Determine the [x, y] coordinate at the center of the cell enclosing the given text.  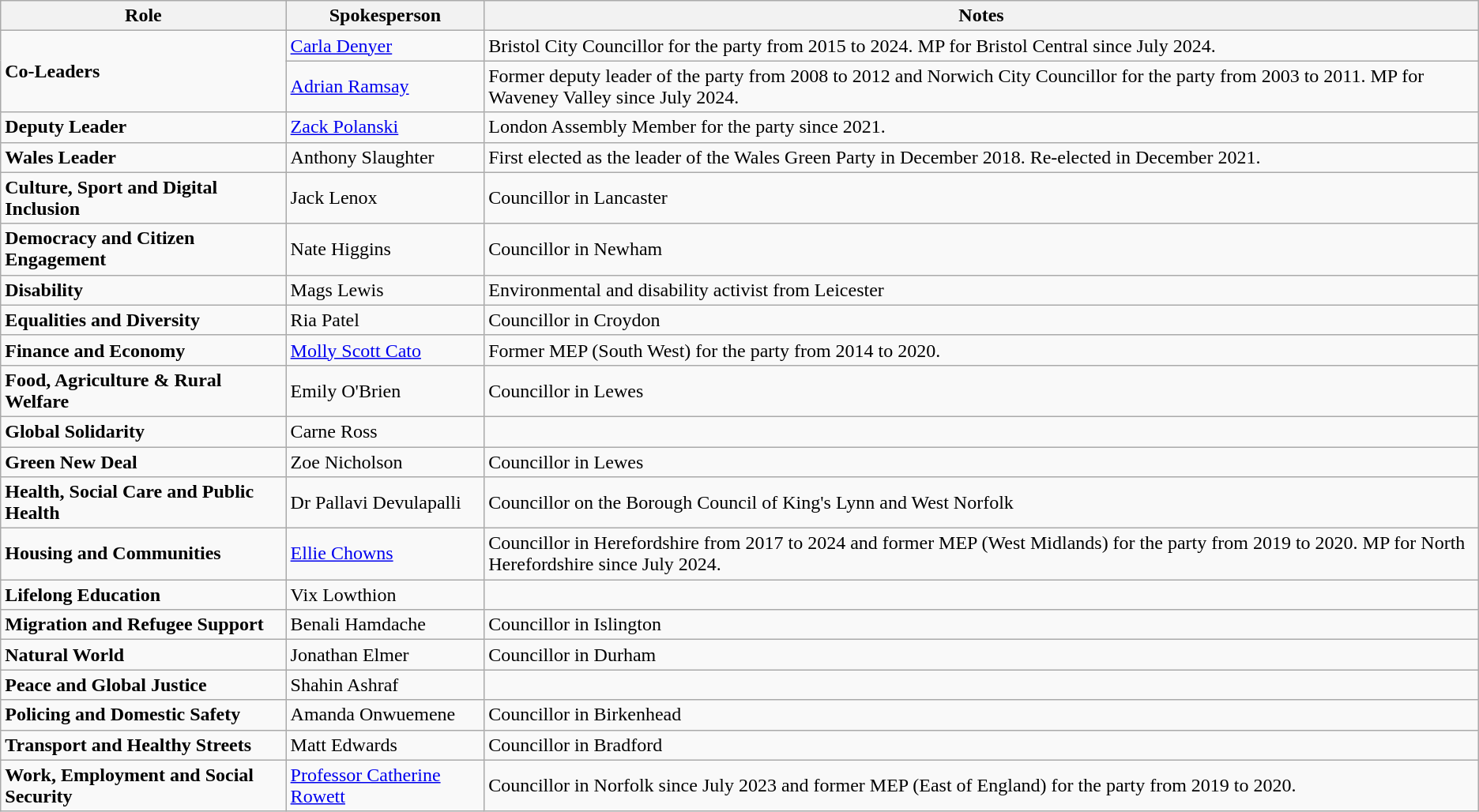
Wales Leader [144, 157]
Councillor in Norfolk since July 2023 and former MEP (East of England) for the party from 2019 to 2020. [981, 785]
Amanda Onwuemene [386, 715]
Culture, Sport and Digital Inclusion [144, 197]
Natural World [144, 655]
Carne Ross [386, 431]
Green New Deal [144, 462]
Migration and Refugee Support [144, 625]
First elected as the leader of the Wales Green Party in December 2018. Re-elected in December 2021. [981, 157]
Co-Leaders [144, 71]
Peace and Global Justice [144, 685]
Ria Patel [386, 320]
Councillor in Birkenhead [981, 715]
Anthony Slaughter [386, 157]
Zoe Nicholson [386, 462]
Professor Catherine Rowett [386, 785]
Molly Scott Cato [386, 350]
Dr Pallavi Devulapalli [386, 502]
Spokesperson [386, 16]
Health, Social Care and Public Health [144, 502]
Global Solidarity [144, 431]
Former MEP (South West) for the party from 2014 to 2020. [981, 350]
Councillor on the Borough Council of King's Lynn and West Norfolk [981, 502]
Work, Employment and Social Security [144, 785]
Matt Edwards [386, 745]
Carla Denyer [386, 46]
Councillor in Durham [981, 655]
Equalities and Diversity [144, 320]
Councillor in Islington [981, 625]
Councillor in Newham [981, 250]
Housing and Communities [144, 554]
Finance and Economy [144, 350]
Emily O'Brien [386, 390]
Role [144, 16]
Policing and Domestic Safety [144, 715]
Jack Lenox [386, 197]
Deputy Leader [144, 127]
Councillor in Bradford [981, 745]
Notes [981, 16]
Adrian Ramsay [386, 87]
Democracy and Citizen Engagement [144, 250]
Jonathan Elmer [386, 655]
Nate Higgins [386, 250]
Benali Hamdache [386, 625]
Lifelong Education [144, 595]
Shahin Ashraf [386, 685]
Councillor in Croydon [981, 320]
Ellie Chowns [386, 554]
Mags Lewis [386, 290]
Transport and Healthy Streets [144, 745]
Bristol City Councillor for the party from 2015 to 2024. MP for Bristol Central since July 2024. [981, 46]
Disability [144, 290]
Vix Lowthion [386, 595]
London Assembly Member for the party since 2021. [981, 127]
Food, Agriculture & Rural Welfare [144, 390]
Councillor in Lancaster [981, 197]
Environmental and disability activist from Leicester [981, 290]
Zack Polanski [386, 127]
